Output the (X, Y) coordinate of the center of the cell containing the given text.  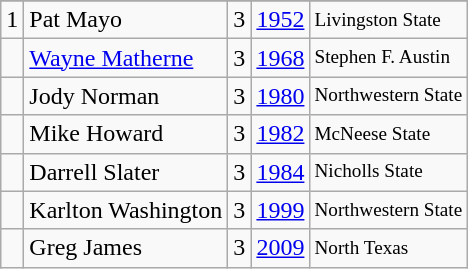
Wayne Matherne (126, 58)
Livingston State (388, 20)
1999 (280, 210)
Nicholls State (388, 172)
North Texas (388, 248)
Jody Norman (126, 96)
Mike Howard (126, 134)
Stephen F. Austin (388, 58)
Pat Mayo (126, 20)
1982 (280, 134)
Darrell Slater (126, 172)
Greg James (126, 248)
1984 (280, 172)
1968 (280, 58)
Karlton Washington (126, 210)
1952 (280, 20)
2009 (280, 248)
1980 (280, 96)
1 (12, 20)
McNeese State (388, 134)
